Extract the [X, Y] coordinate from the center of the cell holding the provided text.  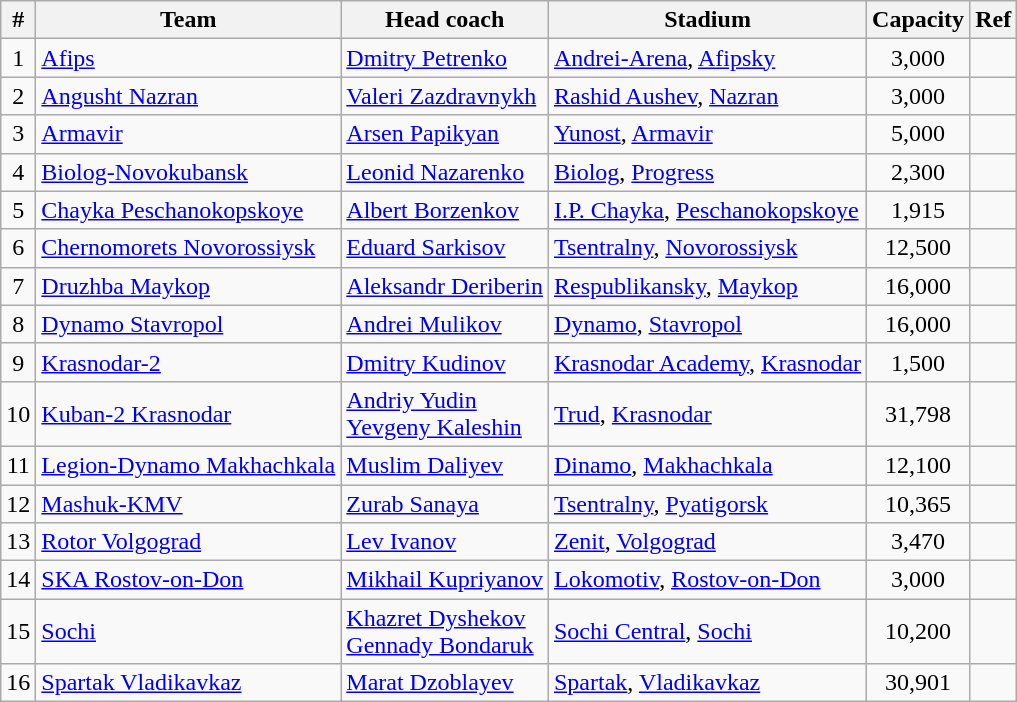
Andrei-Arena, Afipsky [707, 58]
3,470 [918, 542]
1,500 [918, 362]
1,915 [918, 210]
Dynamo Stavropol [188, 324]
11 [18, 465]
# [18, 20]
Andrei Mulikov [445, 324]
Rashid Aushev, Nazran [707, 96]
Dynamo, Stavropol [707, 324]
Krasnodar-2 [188, 362]
12,100 [918, 465]
Krasnodar Academy, Krasnodar [707, 362]
12,500 [918, 248]
Kuban-2 Krasnodar [188, 414]
Dmitry Kudinov [445, 362]
2 [18, 96]
Respublikansky, Maykop [707, 286]
Albert Borzenkov [445, 210]
Lokomotiv, Rostov-on-Don [707, 580]
4 [18, 172]
2,300 [918, 172]
7 [18, 286]
9 [18, 362]
30,901 [918, 683]
Druzhba Maykop [188, 286]
Legion-Dynamo Makhachkala [188, 465]
14 [18, 580]
3 [18, 134]
Andriy Yudin Yevgeny Kaleshin [445, 414]
Armavir [188, 134]
Trud, Krasnodar [707, 414]
12 [18, 503]
Yunost, Armavir [707, 134]
10,365 [918, 503]
15 [18, 632]
Afips [188, 58]
Eduard Sarkisov [445, 248]
Tsentralny, Pyatigorsk [707, 503]
Mikhail Kupriyanov [445, 580]
I.P. Chayka, Peschanokopskoye [707, 210]
Tsentralny, Novorossiysk [707, 248]
Sochi [188, 632]
Rotor Volgograd [188, 542]
5,000 [918, 134]
6 [18, 248]
Marat Dzoblayev [445, 683]
Biolog, Progress [707, 172]
Spartak, Vladikavkaz [707, 683]
Dinamo, Makhachkala [707, 465]
Dmitry Petrenko [445, 58]
10 [18, 414]
10,200 [918, 632]
16 [18, 683]
Stadium [707, 20]
5 [18, 210]
Spartak Vladikavkaz [188, 683]
8 [18, 324]
Team [188, 20]
Khazret Dyshekov Gennady Bondaruk [445, 632]
Chayka Peschanokopskoye [188, 210]
1 [18, 58]
Valeri Zazdravnykh [445, 96]
Muslim Daliyev [445, 465]
Mashuk-KMV [188, 503]
Head coach [445, 20]
Lev Ivanov [445, 542]
Capacity [918, 20]
SKA Rostov-on-Don [188, 580]
Zurab Sanaya [445, 503]
13 [18, 542]
31,798 [918, 414]
Chernomorets Novorossiysk [188, 248]
Arsen Papikyan [445, 134]
Ref [994, 20]
Zenit, Volgograd [707, 542]
Biolog-Novokubansk [188, 172]
Leonid Nazarenko [445, 172]
Angusht Nazran [188, 96]
Sochi Central, Sochi [707, 632]
Aleksandr Deriberin [445, 286]
